Determine the (x, y) coordinate at the center of the cell enclosing the given text.  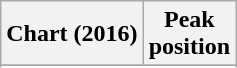
Chart (2016) (72, 34)
Peakposition (189, 34)
